From the cell containing the given text, extract its center point as (X, Y) coordinate. 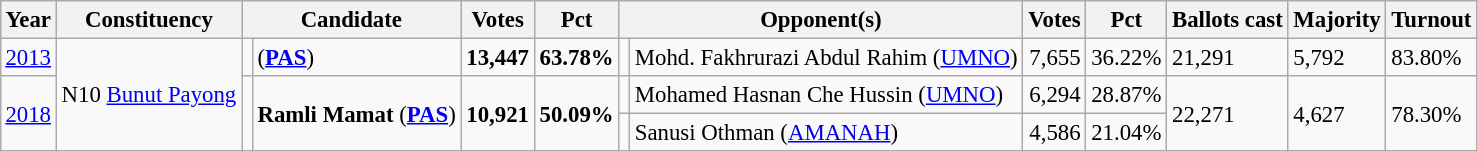
Mohamed Hasnan Che Hussin (UMNO) (826, 95)
83.80% (1432, 57)
Ramli Mamat (PAS) (356, 114)
2018 (28, 114)
21.04% (1126, 133)
13,447 (498, 57)
22,271 (1228, 114)
78.30% (1432, 114)
Year (28, 20)
10,921 (498, 114)
6,294 (1054, 95)
50.09% (576, 114)
2013 (28, 57)
5,792 (1337, 57)
4,627 (1337, 114)
Candidate (352, 20)
36.22% (1126, 57)
Ballots cast (1228, 20)
Mohd. Fakhrurazi Abdul Rahim (UMNO) (826, 57)
28.87% (1126, 95)
Turnout (1432, 20)
(PAS) (356, 57)
Sanusi Othman (AMANAH) (826, 133)
21,291 (1228, 57)
63.78% (576, 57)
Opponent(s) (821, 20)
N10 Bunut Payong (148, 94)
Constituency (148, 20)
4,586 (1054, 133)
7,655 (1054, 57)
Majority (1337, 20)
